Detect which cell encompasses the target text, then output its [X, Y] center coordinate. 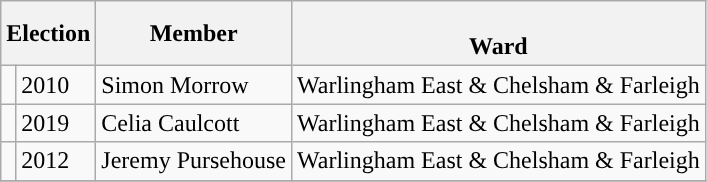
2010 [56, 85]
2019 [56, 123]
2012 [56, 161]
Ward [499, 34]
Simon Morrow [194, 85]
Celia Caulcott [194, 123]
Election [48, 34]
Jeremy Pursehouse [194, 161]
Member [194, 34]
